Scan for the cell matching the given text and deliver its (x, y) coordinate at center. 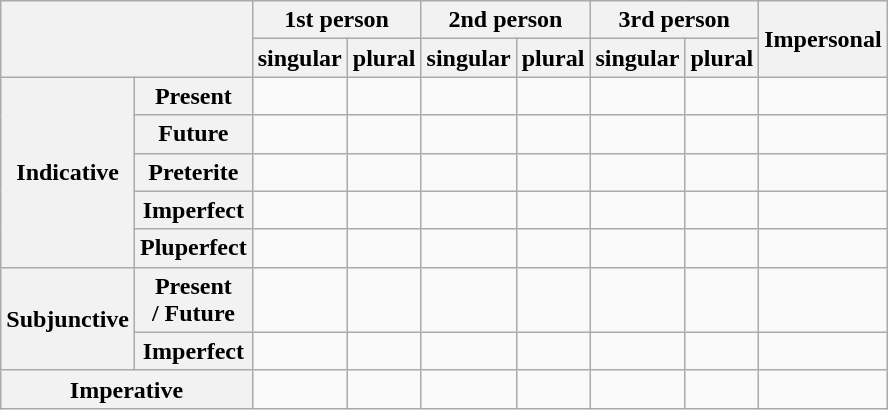
Future (194, 134)
Pluperfect (194, 248)
Preterite (194, 172)
Imperative (126, 389)
1st person (336, 20)
Subjunctive (68, 318)
Present/ Future (194, 300)
2nd person (506, 20)
Indicative (68, 172)
Present (194, 96)
Impersonal (823, 39)
3rd person (674, 20)
